Search for the cell housing the specified text and yield its (X, Y) center coordinate. 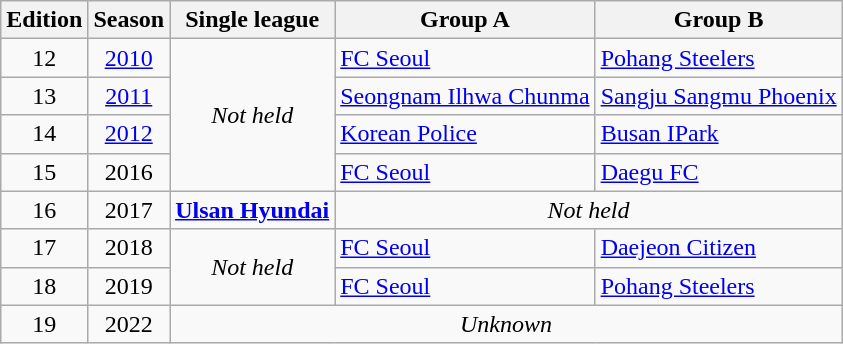
2022 (129, 324)
Busan IPark (718, 134)
17 (44, 248)
14 (44, 134)
Unknown (506, 324)
Group B (718, 20)
13 (44, 96)
19 (44, 324)
16 (44, 210)
2012 (129, 134)
Daegu FC (718, 172)
2010 (129, 58)
Seongnam Ilhwa Chunma (465, 96)
18 (44, 286)
Edition (44, 20)
Single league (252, 20)
2019 (129, 286)
Ulsan Hyundai (252, 210)
Sangju Sangmu Phoenix (718, 96)
Korean Police (465, 134)
2017 (129, 210)
2016 (129, 172)
Season (129, 20)
12 (44, 58)
Group A (465, 20)
2011 (129, 96)
Daejeon Citizen (718, 248)
2018 (129, 248)
15 (44, 172)
